Find where the given text appears and provide that cell's center as [X, Y] coordinate. 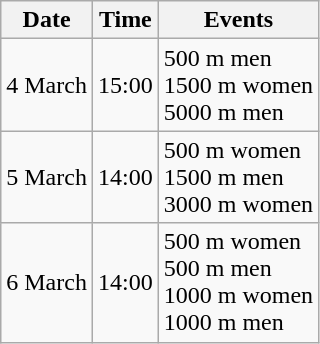
500 m women1500 m men3000 m women [238, 177]
Date [47, 20]
6 March [47, 282]
5 March [47, 177]
500 m women500 m men1000 m women1000 m men [238, 282]
15:00 [125, 85]
4 March [47, 85]
Events [238, 20]
Time [125, 20]
500 m men1500 m women5000 m men [238, 85]
